Return [x, y] of the center of cell containing provided text 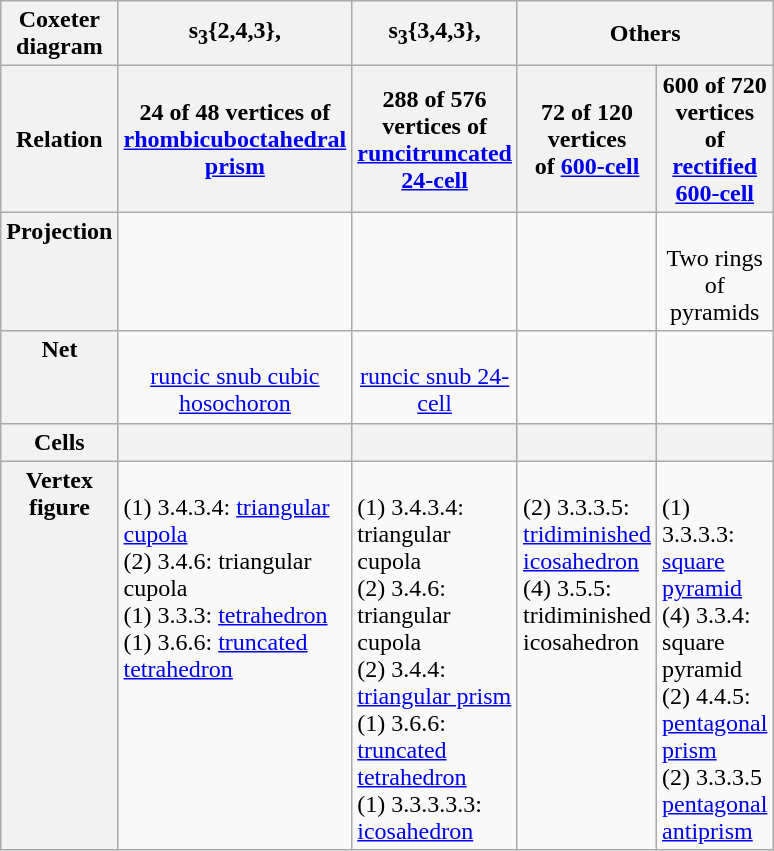
72 of 120 verticesof 600-cell [586, 139]
Coxeterdiagram [60, 34]
Two rings of pyramids [715, 272]
(1) 3.4.3.4: triangular cupola(2) 3.4.6: triangular cupola(2) 3.4.4: triangular prism(1) 3.6.6: truncated tetrahedron(1) 3.3.3.3.3: icosahedron [435, 656]
(1) 3.4.3.4: triangular cupola(2) 3.4.6: triangular cupola(1) 3.3.3: tetrahedron(1) 3.6.6: truncated tetrahedron [235, 656]
s3{3,4,3}, [435, 34]
Others [644, 34]
(2) 3.3.3.5: tridiminished icosahedron (4) 3.5.5: tridiminished icosahedron [586, 656]
Cells [60, 442]
runcic snub 24-cell [435, 377]
runcic snub cubic hosochoron [235, 377]
24 of 48 vertices of rhombicuboctahedral prism [235, 139]
Net [60, 377]
(1) 3.3.3.3: square pyramid(4) 3.3.4: square pyramid(2) 4.4.5: pentagonal prism(2) 3.3.3.5 pentagonal antiprism [715, 656]
s3{2,4,3}, [235, 34]
Relation [60, 139]
Vertexfigure [60, 656]
600 of 720 verticesof rectified 600-cell [715, 139]
Projection [60, 272]
288 of 576 vertices ofruncitruncated 24-cell [435, 139]
